Scan for the cell matching the given text and deliver its (x, y) coordinate at center. 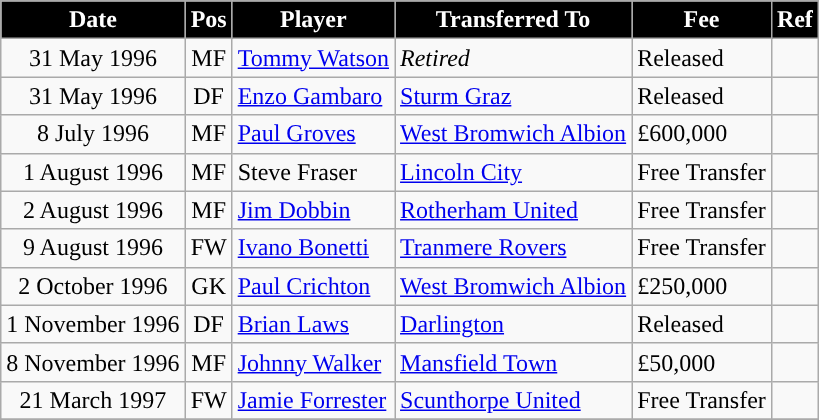
Jim Dobbin (313, 210)
£50,000 (702, 362)
2 October 1996 (93, 286)
Tranmere Rovers (514, 248)
Mansfield Town (514, 362)
Sturm Graz (514, 96)
8 November 1996 (93, 362)
Brian Laws (313, 324)
Rotherham United (514, 210)
Fee (702, 20)
21 March 1997 (93, 400)
Ref (794, 20)
Jamie Forrester (313, 400)
GK (208, 286)
1 November 1996 (93, 324)
9 August 1996 (93, 248)
Darlington (514, 324)
Ivano Bonetti (313, 248)
1 August 1996 (93, 172)
£250,000 (702, 286)
Retired (514, 58)
Date (93, 20)
£600,000 (702, 134)
Paul Groves (313, 134)
Johnny Walker (313, 362)
Pos (208, 20)
Transferred To (514, 20)
Paul Crichton (313, 286)
8 July 1996 (93, 134)
Tommy Watson (313, 58)
Enzo Gambaro (313, 96)
Scunthorpe United (514, 400)
Lincoln City (514, 172)
2 August 1996 (93, 210)
Steve Fraser (313, 172)
Player (313, 20)
